Search for the cell housing the specified text and yield its [X, Y] center coordinate. 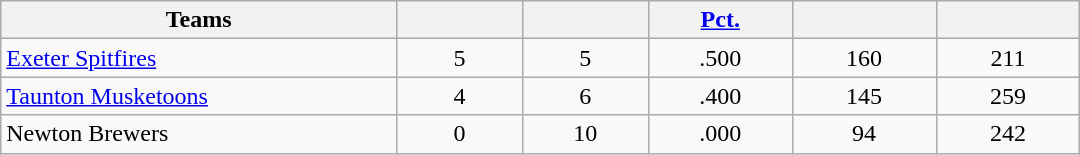
Newton Brewers [199, 134]
Teams [199, 20]
160 [864, 58]
.500 [720, 58]
Taunton Musketoons [199, 96]
0 [459, 134]
10 [585, 134]
259 [1008, 96]
6 [585, 96]
Exeter Spitfires [199, 58]
Pct. [720, 20]
242 [1008, 134]
145 [864, 96]
.000 [720, 134]
.400 [720, 96]
94 [864, 134]
4 [459, 96]
211 [1008, 58]
